Scan for the cell matching the given text and deliver its (X, Y) coordinate at center. 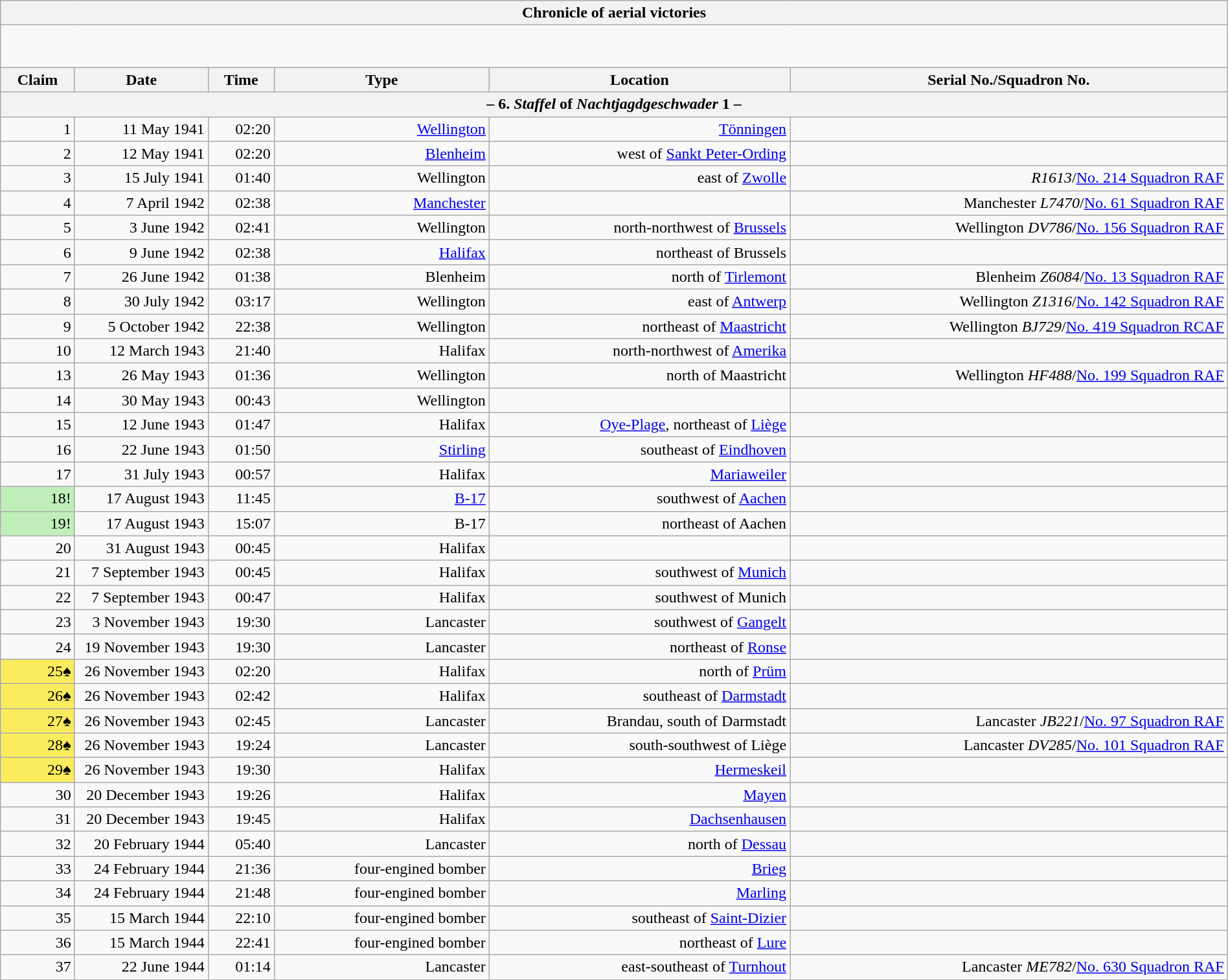
26 June 1942 (141, 277)
05:40 (241, 844)
Claim (38, 80)
Manchester L7470/No. 61 Squadron RAF (1009, 203)
7 April 1942 (141, 203)
northeast of Maastricht (639, 326)
20 February 1944 (141, 844)
Serial No./Squadron No. (1009, 80)
Wellington BJ729/No. 419 Squadron RCAF (1009, 326)
20 (38, 548)
22 (38, 597)
5 October 1942 (141, 326)
10 (38, 351)
19:45 (241, 819)
15:07 (241, 523)
01:47 (241, 425)
29♠ (38, 770)
Brieg (639, 869)
2 (38, 154)
Marling (639, 893)
5 (38, 227)
02:45 (241, 721)
Brandau, south of Darmstadt (639, 721)
Stirling (381, 450)
Blenheim Z6084/No. 13 Squadron RAF (1009, 277)
19! (38, 523)
13 (38, 376)
12 June 1943 (141, 425)
19 November 1943 (141, 646)
3 November 1943 (141, 622)
01:40 (241, 178)
21:40 (241, 351)
21:48 (241, 893)
17 (38, 474)
01:50 (241, 450)
01:36 (241, 376)
31 August 1943 (141, 548)
southwest of Gangelt (639, 622)
14 (38, 400)
east of Antwerp (639, 301)
32 (38, 844)
Wellington DV786/No. 156 Squadron RAF (1009, 227)
02:41 (241, 227)
22:38 (241, 326)
east of Zwolle (639, 178)
Manchester (381, 203)
Mariaweiler (639, 474)
– 6. Staffel of Nachtjagdgeschwader 1 – (614, 104)
north-northwest of Amerika (639, 351)
26 May 1943 (141, 376)
22:10 (241, 918)
north of Dessau (639, 844)
7 (38, 277)
Wellington HF488/No. 199 Squadron RAF (1009, 376)
18! (38, 499)
31 July 1943 (141, 474)
Chronicle of aerial victories (614, 13)
03:17 (241, 301)
35 (38, 918)
16 (38, 450)
Wellington Z1316/No. 142 Squadron RAF (1009, 301)
27♠ (38, 721)
Hermeskeil (639, 770)
north of Prüm (639, 671)
12 March 1943 (141, 351)
9 (38, 326)
R1613/No. 214 Squadron RAF (1009, 178)
Location (639, 80)
37 (38, 967)
30 May 1943 (141, 400)
15 July 1941 (141, 178)
21:36 (241, 869)
Date (141, 80)
00:43 (241, 400)
Mayen (639, 795)
23 (38, 622)
30 (38, 795)
Lancaster JB221/No. 97 Squadron RAF (1009, 721)
6 (38, 252)
Tönningen (639, 129)
Time (241, 80)
northeast of Ronse (639, 646)
northeast of Brussels (639, 252)
southwest of Aachen (639, 499)
15 (38, 425)
21 (38, 573)
00:47 (241, 597)
north-northwest of Brussels (639, 227)
22:41 (241, 942)
4 (38, 203)
01:38 (241, 277)
34 (38, 893)
22 June 1944 (141, 967)
northeast of Lure (639, 942)
12 May 1941 (141, 154)
22 June 1943 (141, 450)
25♠ (38, 671)
26♠ (38, 696)
31 (38, 819)
north of Maastricht (639, 376)
24 (38, 646)
southeast of Darmstadt (639, 696)
8 (38, 301)
11 May 1941 (141, 129)
28♠ (38, 746)
00:57 (241, 474)
Oye-Plage, northeast of Liège (639, 425)
Type (381, 80)
19:24 (241, 746)
southeast of Eindhoven (639, 450)
19:26 (241, 795)
Dachsenhausen (639, 819)
Lancaster DV285/No. 101 Squadron RAF (1009, 746)
9 June 1942 (141, 252)
3 (38, 178)
02:42 (241, 696)
33 (38, 869)
west of Sankt Peter-Ording (639, 154)
east-southeast of Turnhout (639, 967)
southeast of Saint-Dizier (639, 918)
1 (38, 129)
36 (38, 942)
north of Tirlemont (639, 277)
Lancaster ME782/No. 630 Squadron RAF (1009, 967)
30 July 1942 (141, 301)
northeast of Aachen (639, 523)
11:45 (241, 499)
01:14 (241, 967)
south-southwest of Liège (639, 746)
3 June 1942 (141, 227)
